Determine the [x, y] coordinate at the center of the cell enclosing the given text.  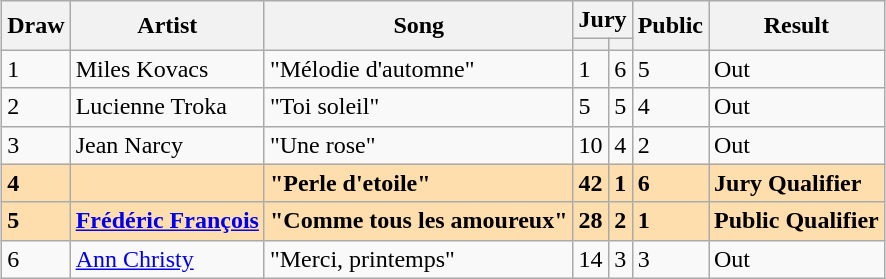
"Mélodie d'automne" [418, 69]
"Comme tous les amoureux" [418, 221]
Miles Kovacs [167, 69]
"Toi soleil" [418, 107]
Lucienne Troka [167, 107]
"Une rose" [418, 145]
14 [591, 259]
"Merci, printemps" [418, 259]
Draw [36, 26]
Result [796, 26]
10 [591, 145]
Public [670, 26]
"Perle d'etoile" [418, 183]
Jean Narcy [167, 145]
Frédéric François [167, 221]
28 [591, 221]
Song [418, 26]
Jury Qualifier [796, 183]
Artist [167, 26]
Ann Christy [167, 259]
42 [591, 183]
Jury [602, 20]
Public Qualifier [796, 221]
